For the text-containing cell, return its midpoint in [X, Y] coordinate format. 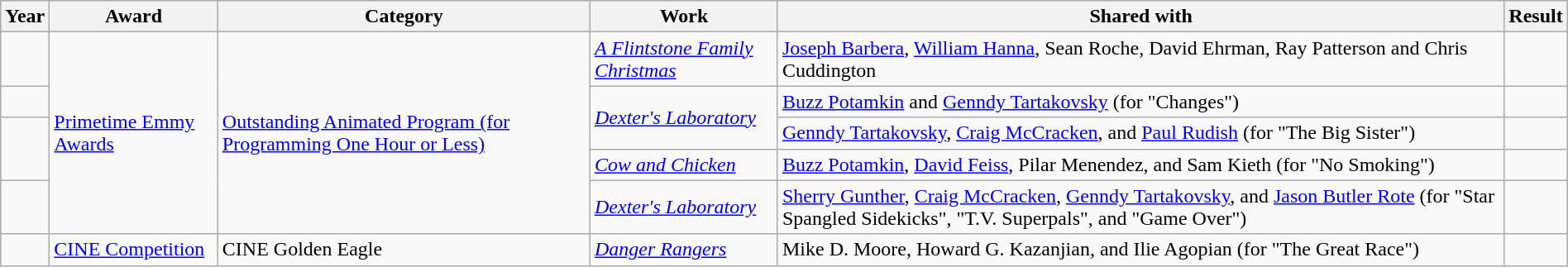
Outstanding Animated Program (for Programming One Hour or Less) [404, 133]
Genndy Tartakovsky, Craig McCracken, and Paul Rudish (for "The Big Sister") [1140, 133]
Joseph Barbera, William Hanna, Sean Roche, David Ehrman, Ray Patterson and Chris Cuddington [1140, 60]
Year [25, 17]
Result [1536, 17]
Danger Rangers [683, 250]
Sherry Gunther, Craig McCracken, Genndy Tartakovsky, and Jason Butler Rote (for "Star Spangled Sidekicks", "T.V. Superpals", and "Game Over") [1140, 207]
Mike D. Moore, Howard G. Kazanjian, and Ilie Agopian (for "The Great Race") [1140, 250]
Cow and Chicken [683, 164]
CINE Golden Eagle [404, 250]
A Flintstone Family Christmas [683, 60]
Category [404, 17]
Shared with [1140, 17]
Buzz Potamkin and Genndy Tartakovsky (for "Changes") [1140, 102]
Buzz Potamkin, David Feiss, Pilar Menendez, and Sam Kieth (for "No Smoking") [1140, 164]
Primetime Emmy Awards [134, 133]
CINE Competition [134, 250]
Work [683, 17]
Award [134, 17]
